Detect which cell encompasses the target text, then output its [x, y] center coordinate. 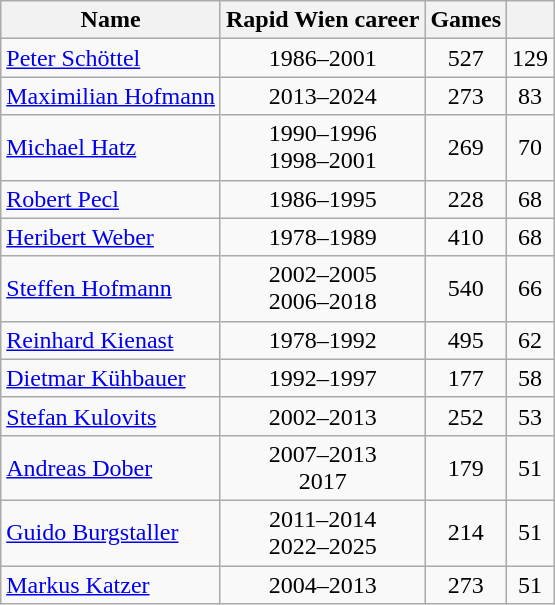
129 [530, 58]
228 [466, 199]
62 [530, 340]
Stefan Kulovits [111, 416]
83 [530, 96]
Dietmar Kühbauer [111, 378]
540 [466, 288]
66 [530, 288]
269 [466, 148]
177 [466, 378]
527 [466, 58]
70 [530, 148]
2002–2013 [322, 416]
495 [466, 340]
Michael Hatz [111, 148]
410 [466, 237]
179 [466, 468]
2011–20142022–2025 [322, 532]
2002–20052006–2018 [322, 288]
Guido Burgstaller [111, 532]
58 [530, 378]
1986–2001 [322, 58]
2004–2013 [322, 585]
Peter Schöttel [111, 58]
Reinhard Kienast [111, 340]
1986–1995 [322, 199]
1978–1989 [322, 237]
1978–1992 [322, 340]
2013–2024 [322, 96]
1990–19961998–2001 [322, 148]
53 [530, 416]
2007–20132017 [322, 468]
Markus Katzer [111, 585]
Heribert Weber [111, 237]
Andreas Dober [111, 468]
Steffen Hofmann [111, 288]
Robert Pecl [111, 199]
Rapid Wien career [322, 20]
Name [111, 20]
1992–1997 [322, 378]
252 [466, 416]
214 [466, 532]
Maximilian Hofmann [111, 96]
Games [466, 20]
